Scan for the cell matching the given text and deliver its (X, Y) coordinate at center. 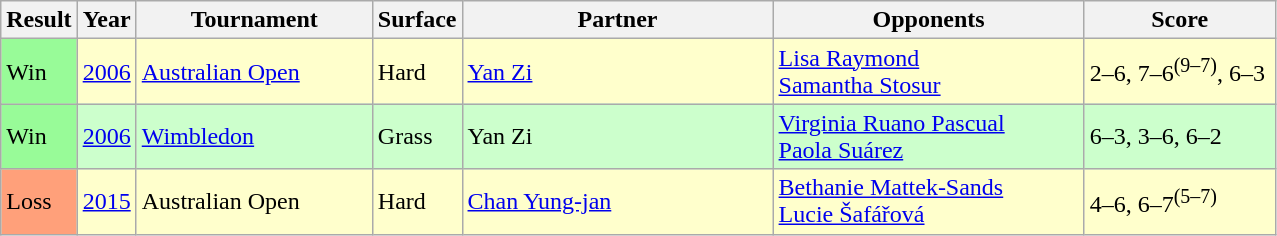
Grass (417, 136)
4–6, 6–7(5–7) (1180, 202)
Loss (39, 202)
Lisa Raymond Samantha Stosur (928, 72)
Wimbledon (254, 136)
2015 (106, 202)
Year (106, 20)
Opponents (928, 20)
Score (1180, 20)
Tournament (254, 20)
Virginia Ruano Pascual Paola Suárez (928, 136)
Partner (618, 20)
2–6, 7–6(9–7), 6–3 (1180, 72)
Chan Yung-jan (618, 202)
Surface (417, 20)
Bethanie Mattek-Sands Lucie Šafářová (928, 202)
6–3, 3–6, 6–2 (1180, 136)
Result (39, 20)
